Detect which cell encompasses the target text, then output its [x, y] center coordinate. 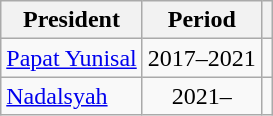
2017–2021 [202, 58]
Papat Yunisal [72, 58]
Nadalsyah [72, 96]
President [72, 20]
2021– [202, 96]
Period [202, 20]
